From the cell containing the given text, extract its center point as [X, Y] coordinate. 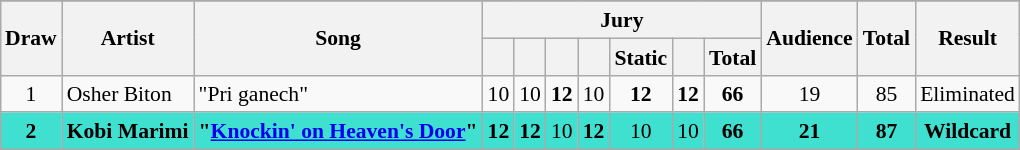
Result [968, 38]
Song [338, 38]
Jury [622, 20]
Draw [31, 38]
Eliminated [968, 94]
Static [640, 56]
1 [31, 94]
Kobi Marimi [128, 132]
Osher Biton [128, 94]
Wildcard [968, 132]
85 [886, 94]
Audience [809, 38]
Artist [128, 38]
2 [31, 132]
21 [809, 132]
87 [886, 132]
"Knockin' on Heaven's Door" [338, 132]
19 [809, 94]
"Pri ganech" [338, 94]
